Find where the given text appears and provide that cell's center as (X, Y) coordinate. 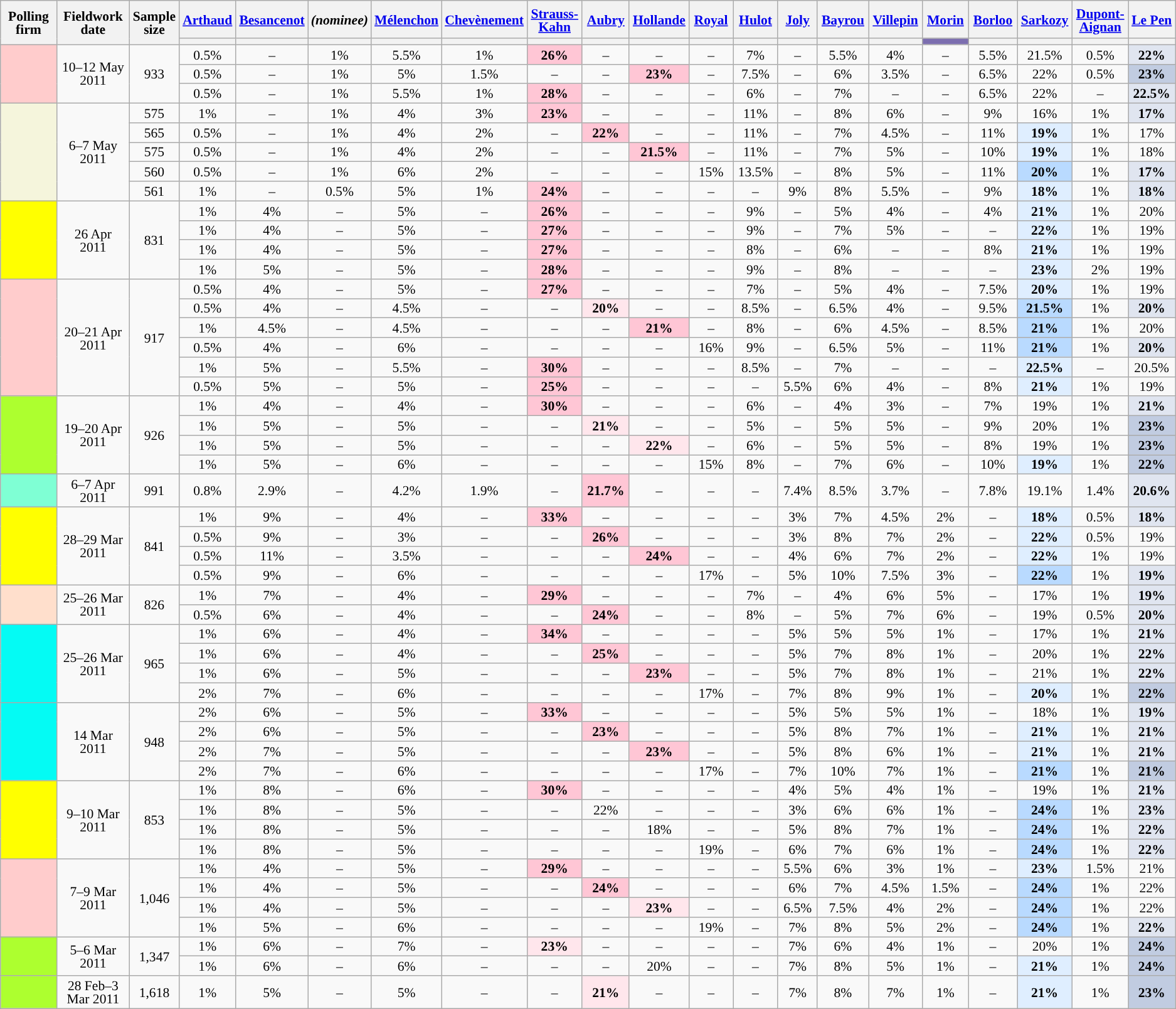
Le Pen (1152, 19)
14 Mar 2011 (93, 741)
6–7 Apr 2011 (93, 491)
1.9% (484, 491)
Mélenchon (406, 19)
1,046 (154, 897)
560 (154, 172)
19–20 Apr 2011 (93, 435)
Joly (798, 19)
Arthaud (207, 19)
Strauss-Kahn (554, 19)
13.5% (756, 172)
2.9% (272, 491)
28 Feb–3 Mar 2011 (93, 992)
Borloo (992, 19)
0.8% (207, 491)
Hulot (756, 19)
Sarkozy (1045, 19)
20.6% (1152, 491)
Fieldwork date (93, 23)
1,347 (154, 956)
20–21 Apr 2011 (93, 338)
565 (154, 133)
Royal (711, 19)
Bayrou (843, 19)
34% (554, 634)
(nominee) (340, 19)
4.2% (406, 491)
948 (154, 741)
926 (154, 435)
933 (154, 74)
Hollande (659, 19)
Dupont-Aignan (1100, 19)
7–9 Mar 2011 (93, 897)
26 Apr 2011 (93, 240)
Samplesize (154, 23)
7.4% (798, 491)
917 (154, 338)
831 (154, 240)
Villepin (896, 19)
Chevènement (484, 19)
561 (154, 191)
28–29 Mar 2011 (93, 546)
1.4% (1100, 491)
841 (154, 546)
965 (154, 663)
Morin (945, 19)
10–12 May 2011 (93, 74)
20.5% (1152, 366)
991 (154, 491)
Besancenot (272, 19)
826 (154, 605)
9–10 Mar 2011 (93, 819)
Polling firm (29, 23)
1,618 (154, 992)
3.7% (896, 491)
19.1% (1045, 491)
5–6 Mar 2011 (93, 956)
6–7 May 2011 (93, 152)
9.5% (992, 309)
21.7% (606, 491)
Aubry (606, 19)
853 (154, 819)
7.8% (992, 491)
